Search for the cell housing the specified text and yield its (x, y) center coordinate. 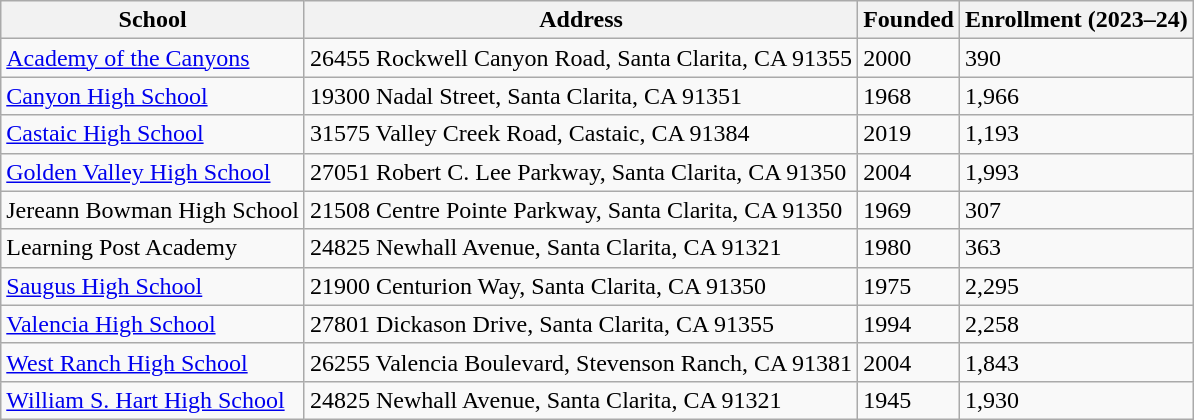
21900 Centurion Way, Santa Clarita, CA 91350 (580, 286)
Address (580, 20)
1945 (909, 400)
31575 Valley Creek Road, Castaic, CA 91384 (580, 134)
1,966 (1076, 96)
1,993 (1076, 172)
West Ranch High School (153, 362)
1,930 (1076, 400)
1975 (909, 286)
2,295 (1076, 286)
27051 Robert C. Lee Parkway, Santa Clarita, CA 91350 (580, 172)
1968 (909, 96)
2000 (909, 58)
Academy of the Canyons (153, 58)
1980 (909, 248)
Founded (909, 20)
2019 (909, 134)
1994 (909, 324)
307 (1076, 210)
Enrollment (2023–24) (1076, 20)
Canyon High School (153, 96)
21508 Centre Pointe Parkway, Santa Clarita, CA 91350 (580, 210)
390 (1076, 58)
Golden Valley High School (153, 172)
William S. Hart High School (153, 400)
1,193 (1076, 134)
Valencia High School (153, 324)
363 (1076, 248)
26255 Valencia Boulevard, Stevenson Ranch, CA 91381 (580, 362)
2,258 (1076, 324)
19300 Nadal Street, Santa Clarita, CA 91351 (580, 96)
1969 (909, 210)
Jereann Bowman High School (153, 210)
Learning Post Academy (153, 248)
26455 Rockwell Canyon Road, Santa Clarita, CA 91355 (580, 58)
School (153, 20)
Castaic High School (153, 134)
Saugus High School (153, 286)
1,843 (1076, 362)
27801 Dickason Drive, Santa Clarita, CA 91355 (580, 324)
